Return [x, y] of the center of cell containing provided text 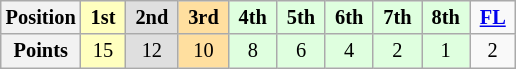
6th [349, 17]
4th [253, 17]
8 [253, 51]
15 [104, 51]
1 [446, 51]
12 [152, 51]
6 [301, 51]
7th [397, 17]
2nd [152, 17]
1st [104, 17]
Position [41, 17]
5th [301, 17]
10 [203, 51]
Points [41, 51]
4 [349, 51]
3rd [203, 17]
8th [446, 17]
FL [493, 17]
